Capture the cell that displays the provided text and extract its [x, y] central coordinate. 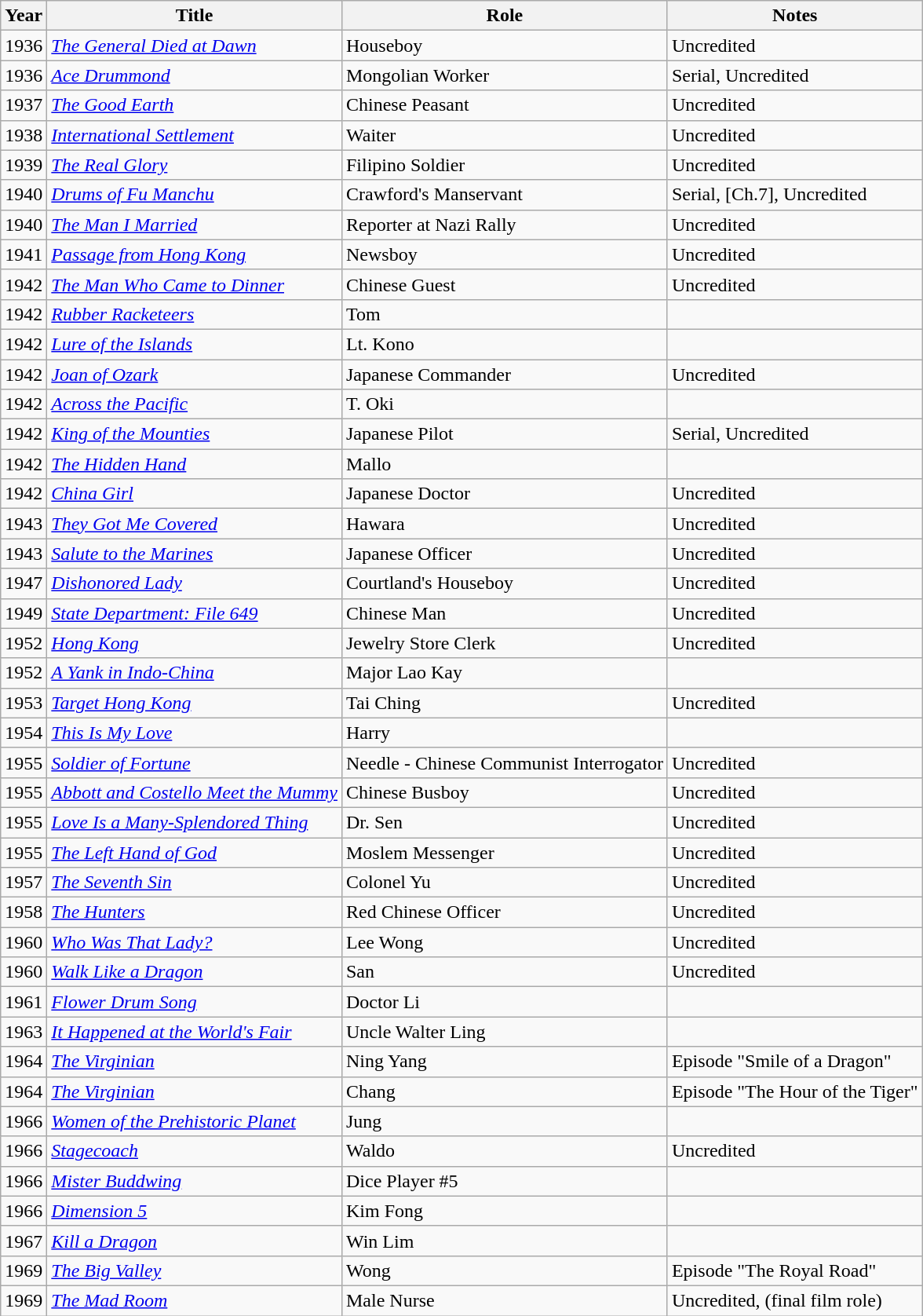
This Is My Love [195, 733]
Chinese Man [504, 613]
Rubber Racketeers [195, 314]
Filipino Soldier [504, 165]
Waldo [504, 1151]
Lt. Kono [504, 344]
1941 [24, 254]
Tai Ching [504, 703]
San [504, 972]
Across the Pacific [195, 404]
Serial, [Ch.7], Uncredited [794, 195]
Wong [504, 1270]
1954 [24, 733]
Lure of the Islands [195, 344]
T. Oki [504, 404]
Dr. Sen [504, 822]
Japanese Doctor [504, 494]
Walk Like a Dragon [195, 972]
International Settlement [195, 135]
Moslem Messenger [504, 852]
1953 [24, 703]
Dishonored Lady [195, 583]
Major Lao Kay [504, 673]
The Mad Room [195, 1300]
Waiter [504, 135]
Ning Yang [504, 1062]
1947 [24, 583]
Year [24, 16]
Reporter at Nazi Rally [504, 225]
Stagecoach [195, 1151]
Episode "Smile of a Dragon" [794, 1062]
The General Died at Dawn [195, 46]
Title [195, 16]
Male Nurse [504, 1300]
Chang [504, 1091]
Japanese Commander [504, 375]
Episode "The Royal Road" [794, 1270]
1963 [24, 1032]
Mallo [504, 464]
Passage from Hong Kong [195, 254]
1939 [24, 165]
Drums of Fu Manchu [195, 195]
Win Lim [504, 1241]
Hong Kong [195, 643]
1937 [24, 105]
Dimension 5 [195, 1211]
Dice Player #5 [504, 1181]
A Yank in Indo-China [195, 673]
Mister Buddwing [195, 1181]
Jewelry Store Clerk [504, 643]
1967 [24, 1241]
The Hunters [195, 912]
It Happened at the World's Fair [195, 1032]
Notes [794, 16]
They Got Me Covered [195, 524]
Lee Wong [504, 942]
Chinese Busboy [504, 792]
Kill a Dragon [195, 1241]
The Man Who Came to Dinner [195, 284]
Harry [504, 733]
The Man I Married [195, 225]
The Hidden Hand [195, 464]
Jung [504, 1121]
1957 [24, 883]
Women of the Prehistoric Planet [195, 1121]
Doctor Li [504, 1002]
The Real Glory [195, 165]
Tom [504, 314]
Who Was That Lady? [195, 942]
Chinese Guest [504, 284]
Role [504, 16]
King of the Mounties [195, 434]
Episode "The Hour of the Tiger" [794, 1091]
China Girl [195, 494]
The Good Earth [195, 105]
Crawford's Manservant [504, 195]
Uncredited, (final film role) [794, 1300]
The Left Hand of God [195, 852]
Love Is a Many-Splendored Thing [195, 822]
Ace Drummond [195, 75]
Abbott and Costello Meet the Mummy [195, 792]
Japanese Officer [504, 554]
1961 [24, 1002]
Newsboy [504, 254]
1938 [24, 135]
Salute to the Marines [195, 554]
1958 [24, 912]
Hawara [504, 524]
Kim Fong [504, 1211]
Mongolian Worker [504, 75]
Colonel Yu [504, 883]
Japanese Pilot [504, 434]
Houseboy [504, 46]
State Department: File 649 [195, 613]
Chinese Peasant [504, 105]
1949 [24, 613]
Uncle Walter Ling [504, 1032]
Soldier of Fortune [195, 762]
Red Chinese Officer [504, 912]
Target Hong Kong [195, 703]
Joan of Ozark [195, 375]
Flower Drum Song [195, 1002]
The Seventh Sin [195, 883]
The Big Valley [195, 1270]
Courtland's Houseboy [504, 583]
Needle - Chinese Communist Interrogator [504, 762]
